Scan for the cell matching the given text and deliver its [X, Y] coordinate at center. 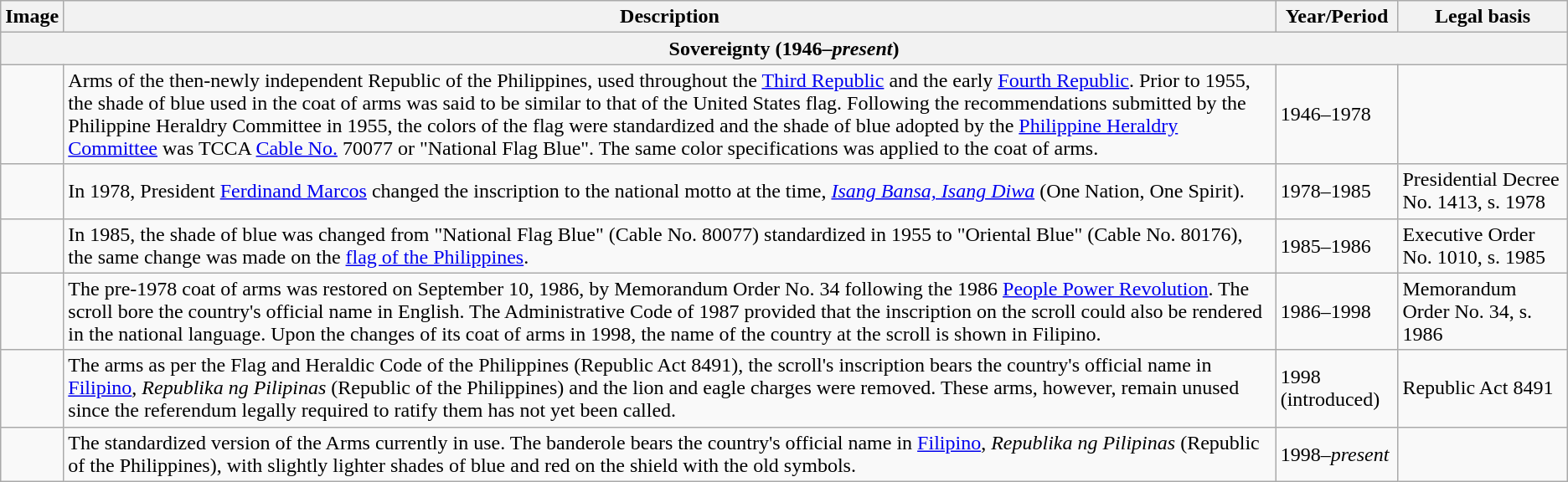
Republic Act 8491 [1483, 388]
1998 (introduced) [1337, 388]
Executive Order No. 1010, s. 1985 [1483, 246]
1978–1985 [1337, 191]
Presidential Decree No. 1413, s. 1978 [1483, 191]
Memorandum Order No. 34, s. 1986 [1483, 311]
Description [670, 17]
Image [32, 17]
Legal basis [1483, 17]
In 1978, President Ferdinand Marcos changed the inscription to the national motto at the time, Isang Bansa, Isang Diwa (One Nation, One Spirit). [670, 191]
Sovereignty (1946–present) [784, 49]
1985–1986 [1337, 246]
Year/Period [1337, 17]
1986–1998 [1337, 311]
1946–1978 [1337, 114]
1998–present [1337, 454]
